Return the [X, Y] coordinate for the center point of the cell that contains the specified text.  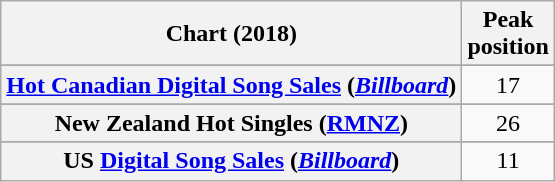
New Zealand Hot Singles (RMNZ) [232, 123]
26 [508, 123]
Peakposition [508, 34]
Chart (2018) [232, 34]
11 [508, 161]
US Digital Song Sales (Billboard) [232, 161]
17 [508, 85]
Hot Canadian Digital Song Sales (Billboard) [232, 85]
